For the text-containing cell, return its midpoint in (X, Y) coordinate format. 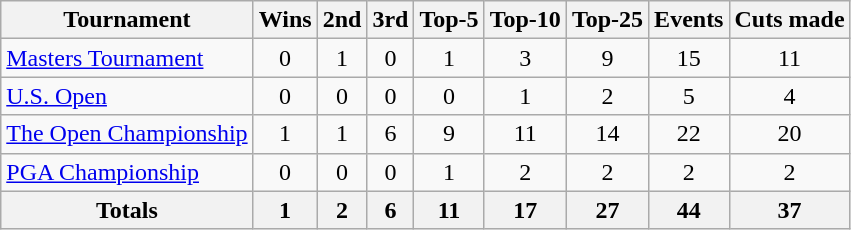
Tournament (127, 20)
Totals (127, 210)
U.S. Open (127, 96)
27 (607, 210)
22 (689, 134)
Masters Tournament (127, 58)
17 (525, 210)
Top-10 (525, 20)
15 (689, 58)
Top-5 (449, 20)
14 (607, 134)
Events (689, 20)
Top-25 (607, 20)
4 (790, 96)
5 (689, 96)
3rd (390, 20)
2nd (342, 20)
20 (790, 134)
Cuts made (790, 20)
Wins (285, 20)
37 (790, 210)
The Open Championship (127, 134)
3 (525, 58)
PGA Championship (127, 172)
44 (689, 210)
